Pinpoint the cell where the given text exists, returning its (x, y) midpoint coordinate. 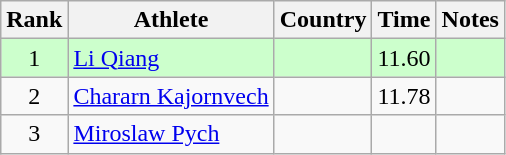
1 (34, 58)
Rank (34, 20)
3 (34, 134)
11.60 (404, 58)
Time (404, 20)
Notes (470, 20)
11.78 (404, 96)
2 (34, 96)
Chararn Kajornvech (171, 96)
Li Qiang (171, 58)
Athlete (171, 20)
Country (323, 20)
Miroslaw Pych (171, 134)
